Find where the given text appears and provide that cell's center as [X, Y] coordinate. 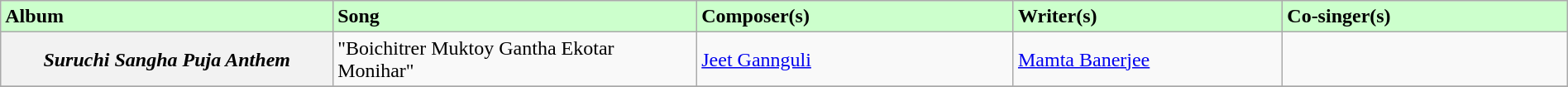
Composer(s) [855, 17]
Jeet Gannguli [855, 60]
Mamta Banerjee [1148, 60]
Co-singer(s) [1425, 17]
Suruchi Sangha Puja Anthem [167, 60]
Album [167, 17]
Writer(s) [1148, 17]
Song [515, 17]
"Boichitrer Muktoy Gantha Ekotar Monihar" [515, 60]
